Determine the [X, Y] coordinate at the center of the cell enclosing the given text.  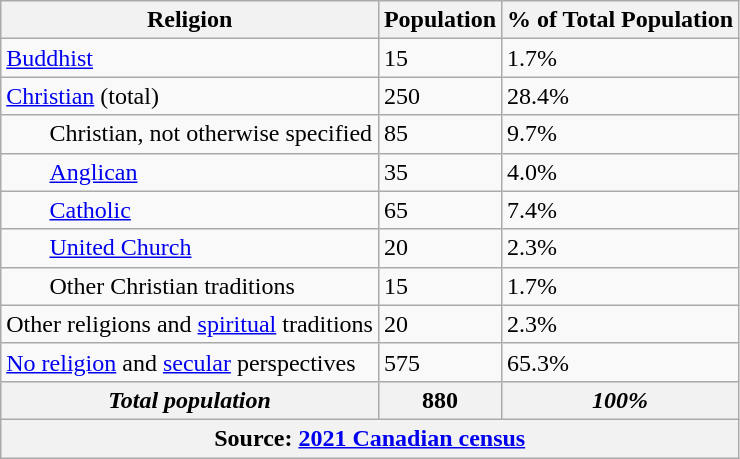
Anglican [190, 172]
65.3% [620, 362]
9.7% [620, 134]
% of Total Population [620, 20]
65 [440, 210]
Other Christian traditions [190, 286]
35 [440, 172]
85 [440, 134]
575 [440, 362]
Total population [190, 400]
No religion and secular perspectives [190, 362]
880 [440, 400]
100% [620, 400]
Buddhist [190, 58]
Catholic [190, 210]
Other religions and spiritual traditions [190, 324]
Population [440, 20]
28.4% [620, 96]
Religion [190, 20]
Source: 2021 Canadian census [370, 438]
Christian (total) [190, 96]
United Church [190, 248]
Christian, not otherwise specified [190, 134]
250 [440, 96]
4.0% [620, 172]
7.4% [620, 210]
